Output the (X, Y) coordinate of the center of the cell containing the given text.  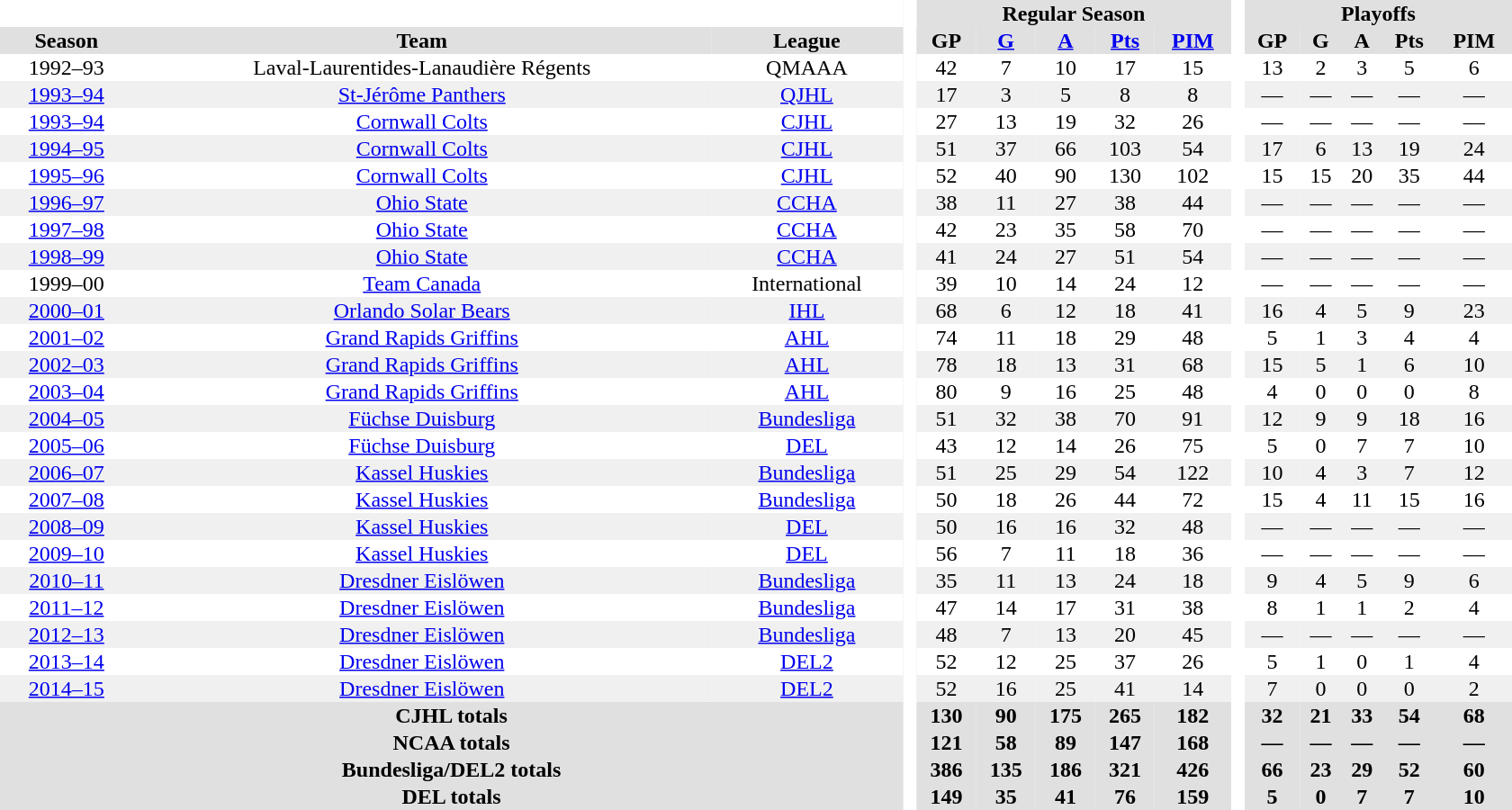
2007–08 (67, 499)
1998–99 (67, 256)
168 (1192, 742)
76 (1125, 796)
21 (1320, 715)
321 (1125, 769)
33 (1362, 715)
1992–93 (67, 67)
102 (1192, 175)
DEL totals (452, 796)
QMAAA (806, 67)
2003–04 (67, 391)
1999–00 (67, 283)
2006–07 (67, 472)
40 (1006, 175)
36 (1192, 553)
78 (946, 364)
122 (1192, 472)
426 (1192, 769)
Team Canada (422, 283)
2013–14 (67, 661)
CJHL totals (452, 715)
International (806, 283)
147 (1125, 742)
43 (946, 445)
QJHL (806, 94)
72 (1192, 499)
1994–95 (67, 148)
56 (946, 553)
2014–15 (67, 688)
Regular Season (1073, 13)
2008–09 (67, 526)
182 (1192, 715)
103 (1125, 148)
NCAA totals (452, 742)
149 (946, 796)
60 (1474, 769)
186 (1066, 769)
League (806, 40)
2000–01 (67, 310)
39 (946, 283)
2001–02 (67, 337)
135 (1006, 769)
121 (946, 742)
2005–06 (67, 445)
175 (1066, 715)
IHL (806, 310)
2009–10 (67, 553)
386 (946, 769)
1997–98 (67, 229)
Orlando Solar Bears (422, 310)
45 (1192, 634)
St-Jérôme Panthers (422, 94)
75 (1192, 445)
2012–13 (67, 634)
74 (946, 337)
Playoffs (1379, 13)
2002–03 (67, 364)
89 (1066, 742)
91 (1192, 418)
Season (67, 40)
80 (946, 391)
2004–05 (67, 418)
1996–97 (67, 202)
Bundesliga/DEL2 totals (452, 769)
2010–11 (67, 580)
Laval-Laurentides-Lanaudière Régents (422, 67)
2011–12 (67, 607)
265 (1125, 715)
159 (1192, 796)
Team (422, 40)
47 (946, 607)
1995–96 (67, 175)
